Identify which cell holds the provided text, then report its (X, Y) central coordinate. 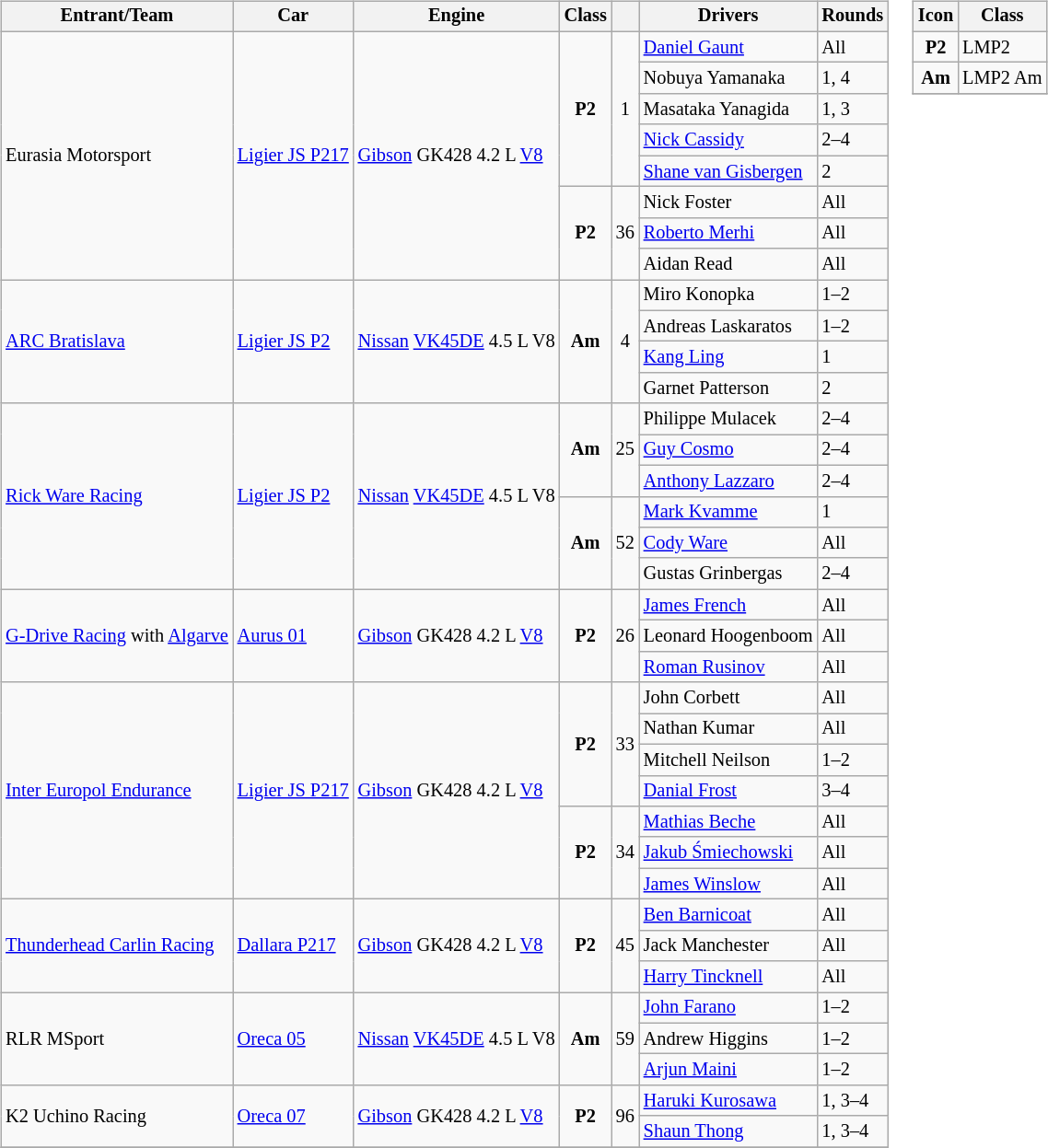
Nobuya Yamanaka (728, 78)
John Farano (728, 1008)
Thunderhead Carlin Racing (116, 946)
Jack Manchester (728, 945)
Aidan Read (728, 264)
Drivers (728, 17)
Masataka Yanagida (728, 110)
Andreas Laskaratos (728, 326)
ARC Bratislava (116, 342)
Engine (457, 17)
96 (625, 1116)
Eurasia Motorsport (116, 155)
52 (625, 543)
1, 4 (853, 78)
Danial Frost (728, 791)
Mitchell Neilson (728, 760)
Car (293, 17)
3–4 (853, 791)
Icon (936, 17)
Leonard Hoogenboom (728, 636)
Roberto Merhi (728, 233)
Aurus 01 (293, 635)
26 (625, 635)
Arjun Maini (728, 1070)
Nick Cassidy (728, 140)
RLR MSport (116, 1038)
Garnet Patterson (728, 388)
Rick Ware Racing (116, 496)
Nathan Kumar (728, 729)
Shaun Thong (728, 1131)
Jakub Śmiechowski (728, 852)
James Winslow (728, 884)
Mathias Beche (728, 822)
Gustas Grinbergas (728, 574)
LMP2 (1002, 47)
Dallara P217 (293, 946)
K2 Uchino Racing (116, 1116)
Haruki Kurosawa (728, 1101)
Anthony Lazzaro (728, 481)
Nick Foster (728, 203)
Shane van Gisbergen (728, 171)
34 (625, 852)
Daniel Gaunt (728, 47)
Ben Barnicoat (728, 915)
Guy Cosmo (728, 450)
36 (625, 234)
Andrew Higgins (728, 1038)
Roman Rusinov (728, 667)
Entrant/Team (116, 17)
Cody Ware (728, 543)
4 (625, 342)
59 (625, 1038)
45 (625, 946)
Kang Ling (728, 357)
Mark Kvamme (728, 512)
G-Drive Racing with Algarve (116, 635)
33 (625, 744)
John Corbett (728, 698)
Oreca 07 (293, 1116)
James French (728, 605)
Philippe Mulacek (728, 419)
Harry Tincknell (728, 977)
LMP2 Am (1002, 78)
Inter Europol Endurance (116, 791)
Miro Konopka (728, 296)
Rounds (853, 17)
Oreca 05 (293, 1038)
25 (625, 449)
1, 3 (853, 110)
